Scan for the cell matching the given text and deliver its (x, y) coordinate at center. 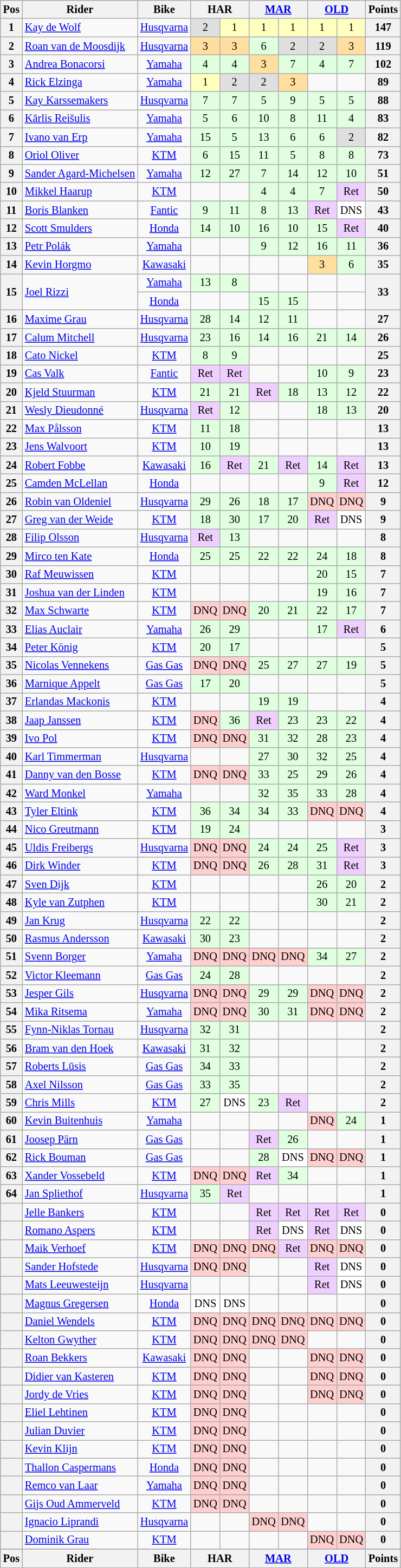
102 (383, 64)
56 (11, 1048)
59 (11, 1103)
Elias Auclair (80, 629)
Romano Aspers (80, 1230)
Xander Vossebeld (80, 1175)
64 (11, 1194)
Joosep Pärn (80, 1139)
42 (11, 793)
47 (11, 884)
Daniel Wendels (80, 1322)
Peter König (80, 647)
Dominik Grau (80, 1540)
Petr Polák (80, 246)
Kay de Wolf (80, 28)
45 (11, 848)
Kay Karssemakers (80, 101)
Kelton Gwyther (80, 1340)
Scott Smulders (80, 228)
Victor Kleemann (80, 975)
Jaap Janssen (80, 720)
Kevin Buitenhuis (80, 1121)
Jelle Bankers (80, 1212)
Axel Nilsson (80, 1084)
Kevin Horgmo (80, 265)
55 (11, 1030)
Mikkel Haarup (80, 192)
Magnus Gregersen (80, 1303)
147 (383, 28)
61 (11, 1139)
44 (11, 829)
Julian Duvier (80, 1431)
119 (383, 46)
Sven Dijk (80, 884)
Ivano van Erp (80, 137)
Joshua van der Linden (80, 592)
Svenn Borger (80, 957)
82 (383, 137)
Didier van Kasteren (80, 1376)
Ivo Pol (80, 739)
Nicolas Vennekens (80, 665)
Kevin Klijn (80, 1449)
Max Pålsson (80, 428)
Joel Rizzi (80, 291)
Roan Bekkers (80, 1358)
Jan Krug (80, 920)
52 (11, 975)
Ward Monkel (80, 793)
Filip Olsson (80, 538)
Roberts Lūsis (80, 1066)
Maik Verhoef (80, 1249)
Uldis Freibergs (80, 848)
54 (11, 1011)
Dirk Winder (80, 866)
Oriol Oliver (80, 155)
Sander Agard-Michelsen (80, 173)
Greg van der Weide (80, 520)
Erlandas Mackonis (80, 702)
Marnique Appelt (80, 684)
Rick Elzinga (80, 82)
Roan van de Moosdijk (80, 46)
53 (11, 994)
Bram van den Hoek (80, 1048)
Tyler Eltink (80, 811)
48 (11, 903)
88 (383, 101)
Jens Walvoort (80, 447)
Nico Greutmann (80, 829)
38 (11, 720)
Mats Leeuwesteijn (80, 1285)
Rick Bouman (80, 1158)
Boris Blanken (80, 210)
46 (11, 866)
73 (383, 155)
58 (11, 1084)
Robert Fobbe (80, 465)
Rasmus Andersson (80, 939)
Kārlis Reišulis (80, 119)
Thallon Caspermans (80, 1467)
Chris Mills (80, 1103)
Fynn-Niklas Tornau (80, 1030)
Gijs Oud Ammerveld (80, 1504)
Camden McLellan (80, 483)
Jesper Gils (80, 994)
Raf Meuwissen (80, 574)
Jan Spliethof (80, 1194)
Calum Mitchell (80, 337)
Wesly Dieudonné (80, 410)
Mika Ritsema (80, 1011)
Kjeld Stuurman (80, 392)
Cas Valk (80, 374)
Mirco ten Kate (80, 556)
57 (11, 1066)
49 (11, 920)
62 (11, 1158)
Ignacio Liprandi (80, 1522)
Eliel Lehtinen (80, 1413)
37 (11, 702)
Remco van Laar (80, 1485)
39 (11, 739)
63 (11, 1175)
Karl Timmerman (80, 756)
Jordy de Vries (80, 1394)
Sander Hofstede (80, 1267)
41 (11, 775)
Kyle van Zutphen (80, 903)
Andrea Bonacorsi (80, 64)
60 (11, 1121)
Robin van Oldeniel (80, 501)
Max Schwarte (80, 611)
Maxime Grau (80, 319)
83 (383, 119)
Danny van den Bosse (80, 775)
Cato Nickel (80, 356)
89 (383, 82)
